Search for the cell housing the specified text and yield its [X, Y] center coordinate. 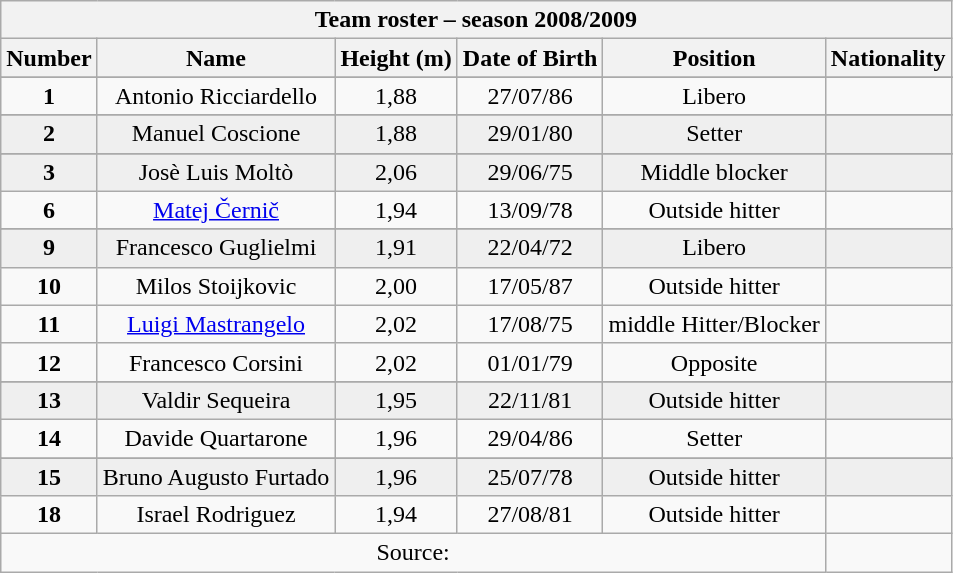
Height (m) [396, 58]
25/07/78 [530, 477]
1,95 [396, 400]
Luigi Mastrangelo [216, 324]
14 [49, 438]
Team roster – season 2008/2009 [476, 20]
29/01/80 [530, 134]
Position [714, 58]
Nationality [888, 58]
Middle blocker [714, 172]
18 [49, 515]
01/01/79 [530, 362]
Valdir Sequeira [216, 400]
Name [216, 58]
Davide Quartarone [216, 438]
17/08/75 [530, 324]
Matej Černič [216, 210]
22/04/72 [530, 248]
1,91 [396, 248]
Manuel Coscione [216, 134]
Antonio Ricciardello [216, 96]
13 [49, 400]
10 [49, 286]
22/11/81 [530, 400]
15 [49, 477]
11 [49, 324]
27/08/81 [530, 515]
middle Hitter/Blocker [714, 324]
29/06/75 [530, 172]
Milos Stoijkovic [216, 286]
6 [49, 210]
1 [49, 96]
2 [49, 134]
Francesco Corsini [216, 362]
27/07/86 [530, 96]
12 [49, 362]
2,06 [396, 172]
2,00 [396, 286]
Date of Birth [530, 58]
Number [49, 58]
Israel Rodriguez [216, 515]
Josè Luis Moltò [216, 172]
3 [49, 172]
Source: [414, 553]
17/05/87 [530, 286]
Francesco Guglielmi [216, 248]
29/04/86 [530, 438]
13/09/78 [530, 210]
Bruno Augusto Furtado [216, 477]
9 [49, 248]
Opposite [714, 362]
